From the cell containing the given text, extract its center point as (x, y) coordinate. 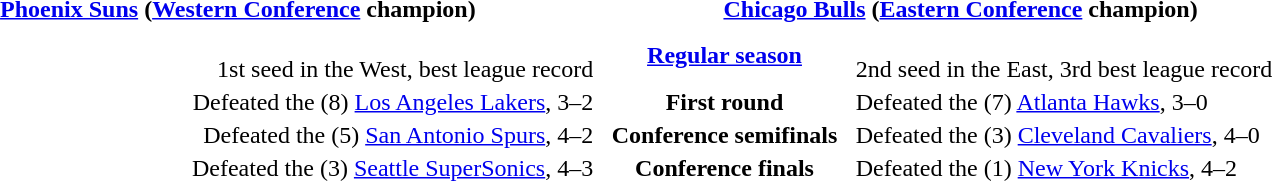
First round (725, 102)
Regular season (725, 56)
Conference semifinals (725, 135)
